Find where the given text appears and provide that cell's center as [X, Y] coordinate. 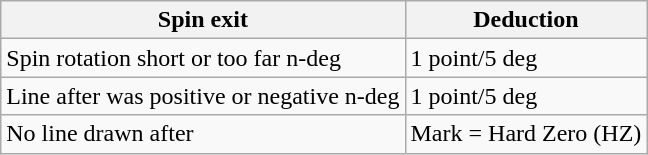
No line drawn after [203, 134]
Mark = Hard Zero (HZ) [526, 134]
Deduction [526, 20]
Line after was positive or negative n-deg [203, 96]
Spin exit [203, 20]
Spin rotation short or too far n-deg [203, 58]
